Pinpoint the cell where the given text exists, returning its [x, y] midpoint coordinate. 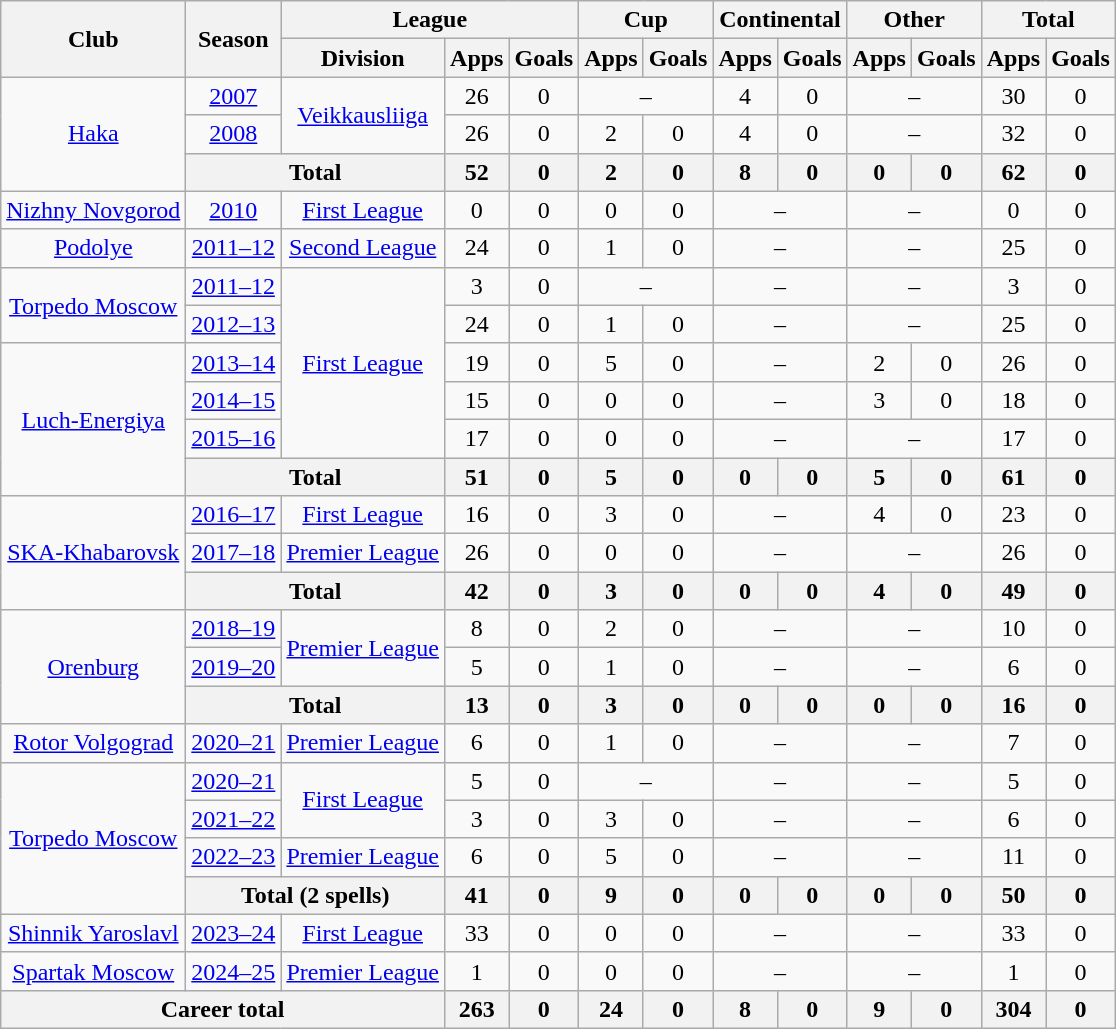
13 [477, 705]
Podolye [94, 248]
11 [1013, 857]
2022–23 [234, 857]
Orenburg [94, 667]
42 [477, 591]
2013–14 [234, 362]
7 [1013, 743]
Club [94, 39]
19 [477, 362]
Season [234, 39]
Haka [94, 134]
30 [1013, 96]
Total (2 spells) [316, 895]
2018–19 [234, 629]
50 [1013, 895]
Spartak Moscow [94, 971]
Second League [363, 248]
Rotor Volgograd [94, 743]
2019–20 [234, 667]
2015–16 [234, 438]
2016–17 [234, 515]
2023–24 [234, 933]
62 [1013, 172]
2024–25 [234, 971]
2017–18 [234, 553]
Nizhny Novgorod [94, 210]
SKA-Khabarovsk [94, 553]
2007 [234, 96]
18 [1013, 400]
2014–15 [234, 400]
51 [477, 477]
41 [477, 895]
2010 [234, 210]
Cup [646, 20]
49 [1013, 591]
Division [363, 58]
23 [1013, 515]
2021–22 [234, 819]
15 [477, 400]
61 [1013, 477]
Veikkausliiga [363, 115]
52 [477, 172]
2012–13 [234, 324]
263 [477, 1009]
League [430, 20]
10 [1013, 629]
32 [1013, 134]
Continental [780, 20]
2008 [234, 134]
Other [914, 20]
304 [1013, 1009]
Shinnik Yaroslavl [94, 933]
Luch-Energiya [94, 419]
Career total [223, 1009]
